Scan for the cell matching the given text and deliver its [X, Y] coordinate at center. 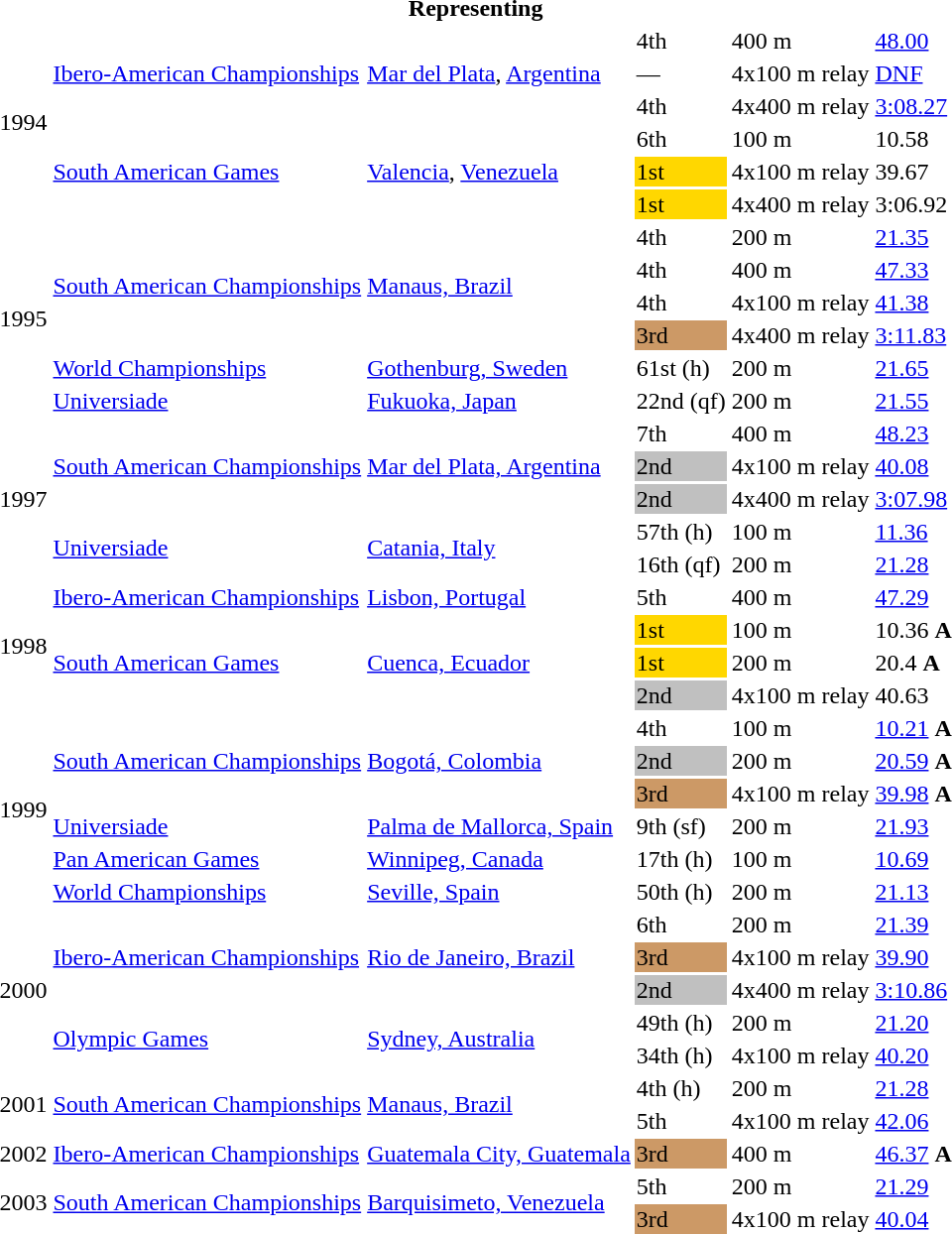
Bogotá, Colombia [500, 761]
50th (h) [680, 892]
Catania, Italy [500, 548]
Gothenburg, Sweden [500, 368]
Fukuoka, Japan [500, 401]
Guatemala City, Guatemala [500, 1154]
Lisbon, Portugal [500, 597]
— [680, 73]
7th [680, 433]
Rio de Janeiro, Brazil [500, 957]
Sydney, Australia [500, 1040]
49th (h) [680, 1023]
Olympic Games [207, 1040]
4th (h) [680, 1088]
57th (h) [680, 532]
Seville, Spain [500, 892]
Valencia, Venezuela [500, 172]
Pan American Games [207, 859]
22nd (qf) [680, 401]
17th (h) [680, 859]
Barquisimeto, Venezuela [500, 1202]
34th (h) [680, 1055]
9th (sf) [680, 826]
Winnipeg, Canada [500, 859]
16th (qf) [680, 564]
Cuenca, Ecuador [500, 663]
Palma de Mallorca, Spain [500, 826]
61st (h) [680, 368]
